Find where the given text appears and provide that cell's center as [x, y] coordinate. 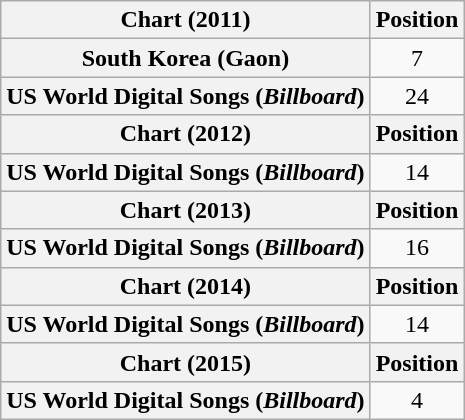
Chart (2012) [186, 134]
Chart (2013) [186, 210]
Chart (2014) [186, 286]
Chart (2015) [186, 362]
Chart (2011) [186, 20]
4 [417, 400]
24 [417, 96]
16 [417, 248]
7 [417, 58]
South Korea (Gaon) [186, 58]
